Extract the (X, Y) coordinate from the center of the cell holding the provided text.  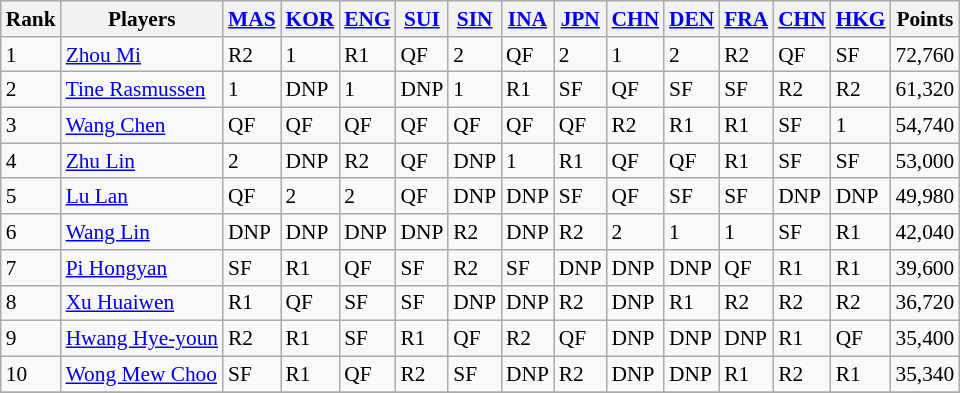
36,720 (924, 303)
Points (924, 19)
54,740 (924, 126)
Zhu Lin (142, 161)
Pi Hongyan (142, 268)
42,040 (924, 232)
8 (31, 303)
Wang Chen (142, 126)
SIN (474, 19)
KOR (310, 19)
Xu Huaiwen (142, 303)
HKG (861, 19)
61,320 (924, 90)
5 (31, 197)
6 (31, 232)
53,000 (924, 161)
35,340 (924, 374)
72,760 (924, 55)
INA (528, 19)
Zhou Mi (142, 55)
4 (31, 161)
SUI (422, 19)
7 (31, 268)
MAS (252, 19)
Tine Rasmussen (142, 90)
Wong Mew Choo (142, 374)
Rank (31, 19)
Hwang Hye-youn (142, 339)
9 (31, 339)
FRA (746, 19)
35,400 (924, 339)
Wang Lin (142, 232)
Players (142, 19)
Lu Lan (142, 197)
49,980 (924, 197)
3 (31, 126)
ENG (367, 19)
JPN (580, 19)
10 (31, 374)
39,600 (924, 268)
DEN (692, 19)
